Extract the (X, Y) coordinate from the center of the cell holding the provided text.  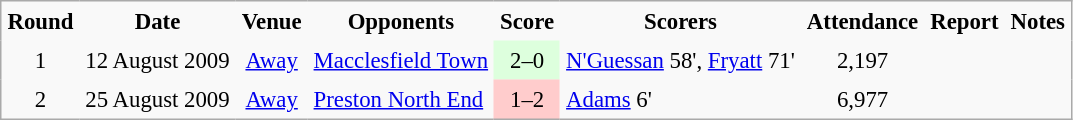
Venue (272, 21)
2–0 (527, 60)
Scorers (680, 21)
Adams 6' (680, 100)
Macclesfield Town (401, 60)
Round (40, 21)
6,977 (862, 100)
1–2 (527, 100)
Report (964, 21)
25 August 2009 (157, 100)
Score (527, 21)
12 August 2009 (157, 60)
Date (157, 21)
1 (40, 60)
2 (40, 100)
2,197 (862, 60)
Preston North End (401, 100)
Opponents (401, 21)
Attendance (862, 21)
Notes (1038, 21)
N'Guessan 58', Fryatt 71' (680, 60)
